Output the [X, Y] coordinate of the center of the cell containing the given text.  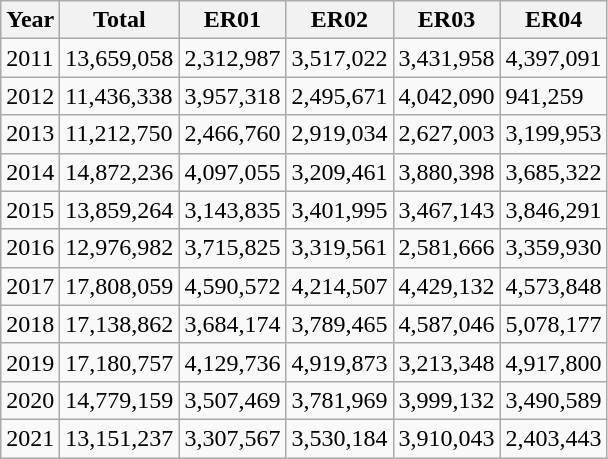
3,199,953 [554, 134]
4,397,091 [554, 58]
11,436,338 [120, 96]
ER03 [446, 20]
2,627,003 [446, 134]
17,180,757 [120, 362]
Total [120, 20]
3,467,143 [446, 210]
12,976,982 [120, 248]
3,307,567 [232, 438]
4,097,055 [232, 172]
3,957,318 [232, 96]
14,872,236 [120, 172]
2019 [30, 362]
2021 [30, 438]
2,403,443 [554, 438]
3,490,589 [554, 400]
2,312,987 [232, 58]
4,587,046 [446, 324]
3,910,043 [446, 438]
3,507,469 [232, 400]
2017 [30, 286]
3,401,995 [340, 210]
4,042,090 [446, 96]
4,590,572 [232, 286]
17,138,862 [120, 324]
13,859,264 [120, 210]
2016 [30, 248]
2,919,034 [340, 134]
2013 [30, 134]
13,659,058 [120, 58]
14,779,159 [120, 400]
ER02 [340, 20]
4,919,873 [340, 362]
2011 [30, 58]
3,213,348 [446, 362]
3,789,465 [340, 324]
3,999,132 [446, 400]
941,259 [554, 96]
ER04 [554, 20]
5,078,177 [554, 324]
2015 [30, 210]
3,143,835 [232, 210]
3,715,825 [232, 248]
3,319,561 [340, 248]
2,466,760 [232, 134]
2012 [30, 96]
3,530,184 [340, 438]
11,212,750 [120, 134]
2,581,666 [446, 248]
4,429,132 [446, 286]
3,359,930 [554, 248]
2,495,671 [340, 96]
4,917,800 [554, 362]
3,684,174 [232, 324]
ER01 [232, 20]
3,781,969 [340, 400]
13,151,237 [120, 438]
4,573,848 [554, 286]
3,846,291 [554, 210]
3,880,398 [446, 172]
4,214,507 [340, 286]
17,808,059 [120, 286]
3,431,958 [446, 58]
2018 [30, 324]
3,685,322 [554, 172]
2020 [30, 400]
3,209,461 [340, 172]
4,129,736 [232, 362]
Year [30, 20]
3,517,022 [340, 58]
2014 [30, 172]
